Capture the cell that displays the provided text and extract its [X, Y] central coordinate. 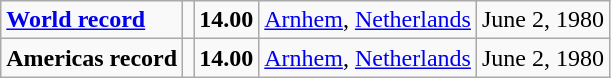
World record [92, 20]
Americas record [92, 58]
